Detect which cell encompasses the target text, then output its [x, y] center coordinate. 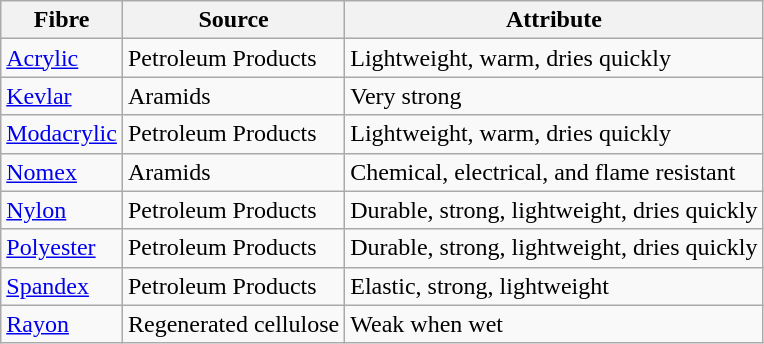
Attribute [554, 20]
Chemical, electrical, and flame resistant [554, 172]
Nylon [62, 210]
Very strong [554, 96]
Regenerated cellulose [233, 324]
Kevlar [62, 96]
Fibre [62, 20]
Elastic, strong, lightweight [554, 286]
Source [233, 20]
Spandex [62, 286]
Acrylic [62, 58]
Modacrylic [62, 134]
Nomex [62, 172]
Weak when wet [554, 324]
Polyester [62, 248]
Rayon [62, 324]
